Pinpoint the cell where the given text exists, returning its [x, y] midpoint coordinate. 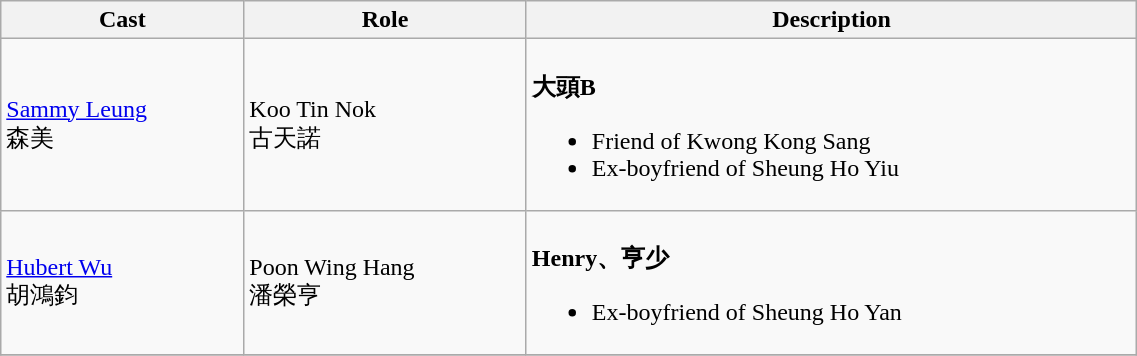
Sammy Leung 森美 [122, 125]
Koo Tin Nok 古天諾 [385, 125]
Cast [122, 20]
大頭BFriend of Kwong Kong SangEx-boyfriend of Sheung Ho Yiu [832, 125]
Role [385, 20]
Description [832, 20]
Henry、亨少Ex-boyfriend of Sheung Ho Yan [832, 282]
Poon Wing Hang 潘榮亨 [385, 282]
Hubert Wu 胡鴻鈞 [122, 282]
